Provide the (x, y) coordinate of the cell's center where the given text is located.  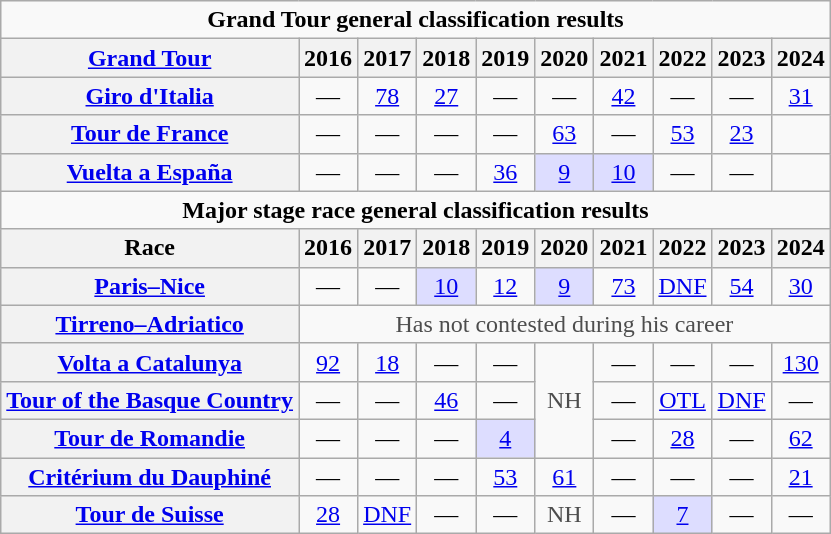
Tour de Romandie (150, 438)
Grand Tour general classification results (416, 20)
Tour de France (150, 134)
Tour of the Basque Country (150, 400)
Tour de Suisse (150, 515)
73 (624, 286)
42 (624, 96)
Tirreno–Adriatico (150, 324)
Critérium du Dauphiné (150, 477)
4 (506, 438)
61 (564, 477)
130 (800, 362)
Grand Tour (150, 58)
54 (742, 286)
31 (800, 96)
18 (388, 362)
78 (388, 96)
46 (446, 400)
Race (150, 248)
Vuelta a España (150, 172)
7 (682, 515)
Has not contested during his career (565, 324)
12 (506, 286)
Major stage race general classification results (416, 210)
OTL (682, 400)
23 (742, 134)
27 (446, 96)
63 (564, 134)
36 (506, 172)
92 (328, 362)
21 (800, 477)
Giro d'Italia (150, 96)
Volta a Catalunya (150, 362)
62 (800, 438)
Paris–Nice (150, 286)
30 (800, 286)
